Search for the cell housing the specified text and yield its (X, Y) center coordinate. 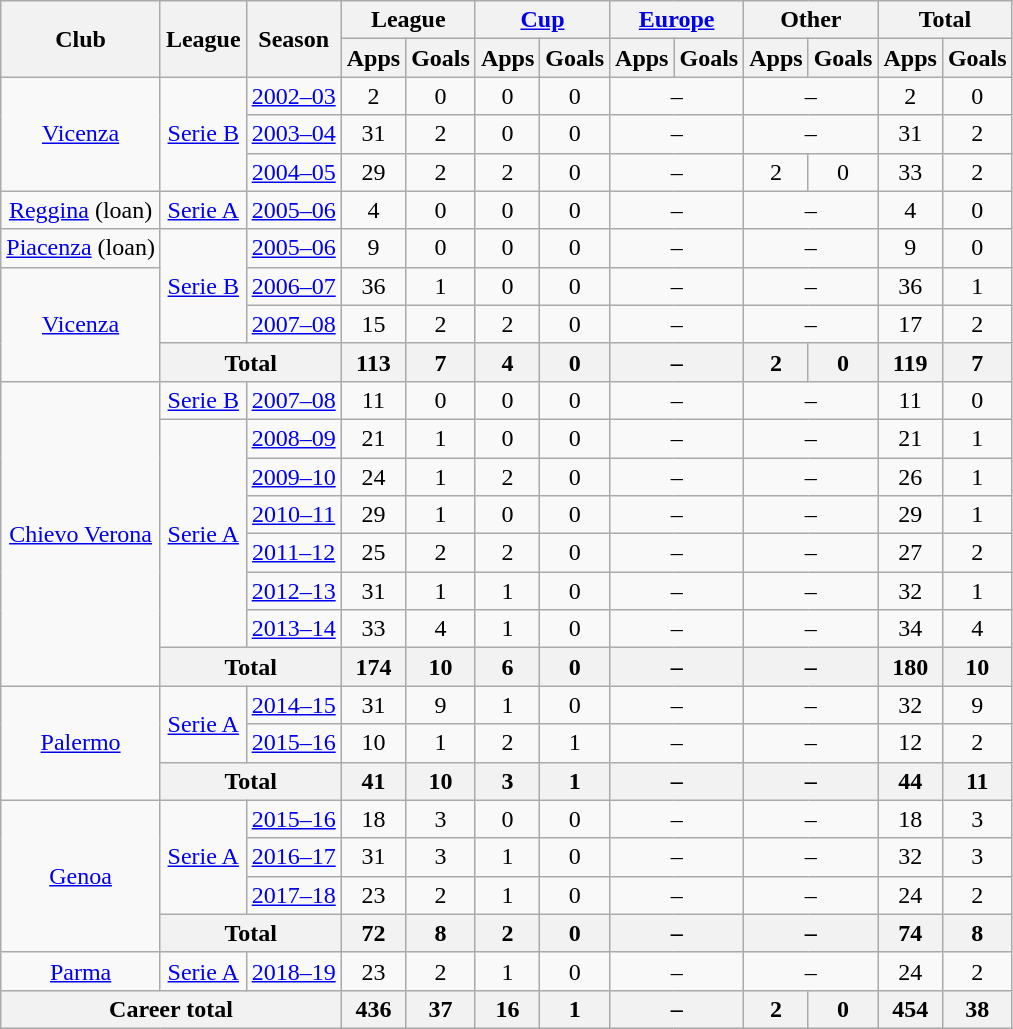
Other (811, 20)
16 (507, 1009)
Season (294, 39)
Parma (81, 971)
38 (977, 1009)
15 (373, 324)
12 (910, 743)
2017–18 (294, 895)
Chievo Verona (81, 533)
2014–15 (294, 705)
Palermo (81, 743)
2008–09 (294, 438)
436 (373, 1009)
74 (910, 933)
26 (910, 477)
6 (507, 667)
2010–11 (294, 515)
34 (910, 629)
Career total (171, 1009)
2012–13 (294, 591)
2018–19 (294, 971)
Club (81, 39)
180 (910, 667)
27 (910, 553)
Piacenza (loan) (81, 248)
37 (441, 1009)
2013–14 (294, 629)
454 (910, 1009)
Europe (677, 20)
Reggina (loan) (81, 210)
2006–07 (294, 286)
Genoa (81, 876)
2002–03 (294, 96)
41 (373, 781)
119 (910, 362)
174 (373, 667)
72 (373, 933)
2016–17 (294, 857)
Cup (542, 20)
25 (373, 553)
44 (910, 781)
2009–10 (294, 477)
2011–12 (294, 553)
2004–05 (294, 172)
17 (910, 324)
2003–04 (294, 134)
113 (373, 362)
